Output the [x, y] coordinate of the center of the cell containing the given text.  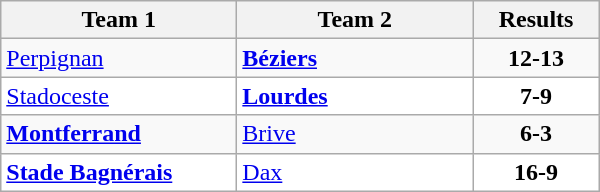
Dax [355, 172]
Montferrand [119, 134]
Stadoceste [119, 96]
Team 1 [119, 20]
7-9 [536, 96]
Team 2 [355, 20]
Stade Bagnérais [119, 172]
12-13 [536, 58]
Results [536, 20]
16-9 [536, 172]
Brive [355, 134]
6-3 [536, 134]
Béziers [355, 58]
Perpignan [119, 58]
Lourdes [355, 96]
